Determine the (x, y) coordinate at the center of the cell enclosing the given text.  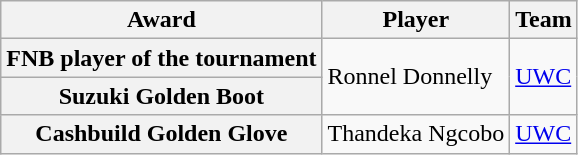
FNB player of the tournament (162, 58)
Cashbuild Golden Glove (162, 134)
Award (162, 20)
Player (416, 20)
Ronnel Donnelly (416, 77)
Thandeka Ngcobo (416, 134)
Suzuki Golden Boot (162, 96)
Team (544, 20)
